Scan for the cell matching the given text and deliver its (x, y) coordinate at center. 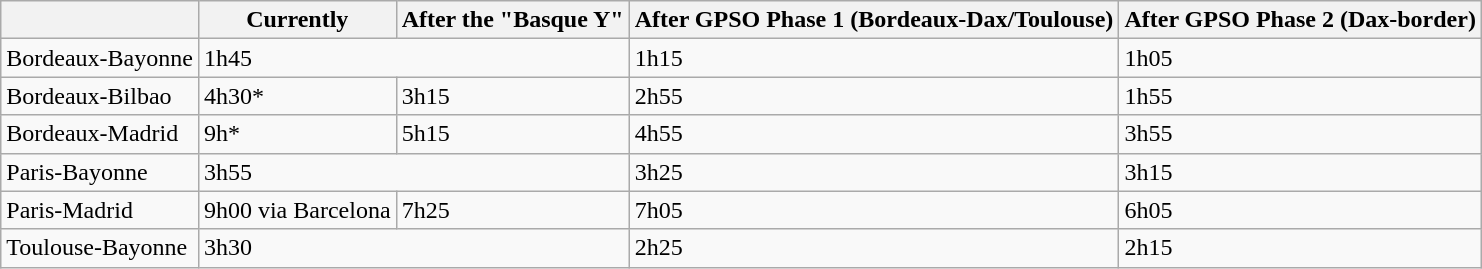
After GPSO Phase 1 (Bordeaux-Dax/Toulouse) (874, 20)
2h25 (874, 248)
After GPSO Phase 2 (Dax-border) (1300, 20)
Toulouse-Bayonne (100, 248)
9h00 via Barcelona (297, 210)
7h05 (874, 210)
Bordeaux-Madrid (100, 134)
2h55 (874, 96)
1h45 (414, 58)
4h55 (874, 134)
Currently (297, 20)
Bordeaux-Bayonne (100, 58)
1h55 (1300, 96)
1h05 (1300, 58)
Bordeaux-Bilbao (100, 96)
2h15 (1300, 248)
3h30 (414, 248)
6h05 (1300, 210)
5h15 (512, 134)
9h* (297, 134)
Paris-Bayonne (100, 172)
Paris-Madrid (100, 210)
7h25 (512, 210)
1h15 (874, 58)
3h25 (874, 172)
After the "Basque Y" (512, 20)
4h30* (297, 96)
